Find where the given text appears and provide that cell's center as (X, Y) coordinate. 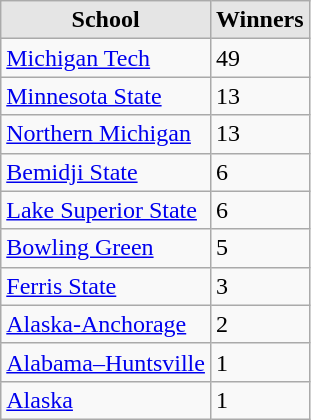
2 (260, 324)
Bemidji State (106, 172)
Northern Michigan (106, 134)
49 (260, 58)
Winners (260, 20)
Minnesota State (106, 96)
Michigan Tech (106, 58)
Alabama–Huntsville (106, 362)
Ferris State (106, 286)
5 (260, 248)
3 (260, 286)
Alaska-Anchorage (106, 324)
Lake Superior State (106, 210)
Alaska (106, 400)
Bowling Green (106, 248)
School (106, 20)
